Identify which cell holds the provided text, then report its (X, Y) central coordinate. 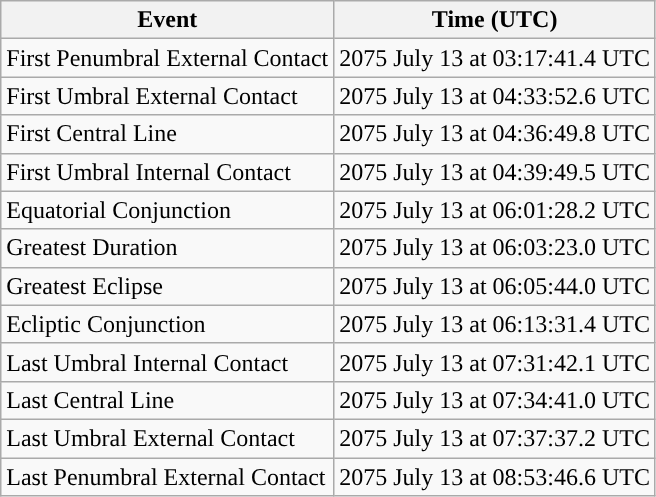
2075 July 13 at 06:05:44.0 UTC (495, 286)
Last Umbral External Contact (168, 438)
First Central Line (168, 134)
2075 July 13 at 06:03:23.0 UTC (495, 248)
2075 July 13 at 03:17:41.4 UTC (495, 58)
2075 July 13 at 07:37:37.2 UTC (495, 438)
Last Penumbral External Contact (168, 477)
Last Umbral Internal Contact (168, 362)
2075 July 13 at 08:53:46.6 UTC (495, 477)
2075 July 13 at 07:31:42.1 UTC (495, 362)
2075 July 13 at 04:36:49.8 UTC (495, 134)
Last Central Line (168, 400)
Greatest Duration (168, 248)
Ecliptic Conjunction (168, 324)
First Umbral External Contact (168, 96)
Greatest Eclipse (168, 286)
First Penumbral External Contact (168, 58)
Event (168, 20)
Equatorial Conjunction (168, 210)
2075 July 13 at 04:33:52.6 UTC (495, 96)
Time (UTC) (495, 20)
First Umbral Internal Contact (168, 172)
2075 July 13 at 04:39:49.5 UTC (495, 172)
2075 July 13 at 06:13:31.4 UTC (495, 324)
2075 July 13 at 07:34:41.0 UTC (495, 400)
2075 July 13 at 06:01:28.2 UTC (495, 210)
